Return [x, y] of the center of cell containing provided text 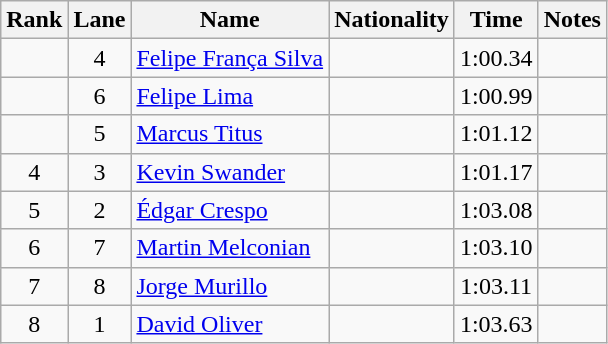
Time [496, 20]
Martin Melconian [230, 248]
David Oliver [230, 324]
Édgar Crespo [230, 210]
Kevin Swander [230, 172]
1 [100, 324]
1:00.34 [496, 58]
Felipe Lima [230, 96]
Lane [100, 20]
Jorge Murillo [230, 286]
2 [100, 210]
1:03.63 [496, 324]
Nationality [392, 20]
1:03.11 [496, 286]
1:01.17 [496, 172]
1:03.08 [496, 210]
1:01.12 [496, 134]
Marcus Titus [230, 134]
Notes [572, 20]
1:03.10 [496, 248]
Rank [34, 20]
1:00.99 [496, 96]
3 [100, 172]
Name [230, 20]
Felipe França Silva [230, 58]
